Determine the [X, Y] coordinate at the center of the cell enclosing the given text.  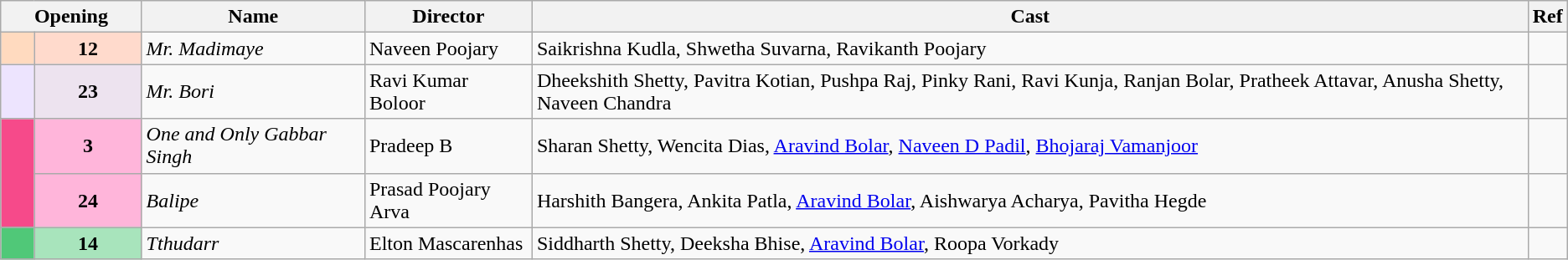
Sharan Shetty, Wencita Dias, Aravind Bolar, Naveen D Padil, Bhojaraj Vamanjoor [1030, 145]
Pradeep B [448, 145]
Opening [71, 17]
12 [88, 48]
24 [88, 201]
Balipe [253, 201]
Mr. Madimaye [253, 48]
23 [88, 92]
Ravi Kumar Boloor [448, 92]
Director [448, 17]
Elton Mascarenhas [448, 243]
Prasad Poojary Arva [448, 201]
Cast [1030, 17]
Mr. Bori [253, 92]
Saikrishna Kudla, Shwetha Suvarna, Ravikanth Poojary [1030, 48]
Dheekshith Shetty, Pavitra Kotian, Pushpa Raj, Pinky Rani, Ravi Kunja, Ranjan Bolar, Pratheek Attavar, Anusha Shetty, Naveen Chandra [1030, 92]
One and Only Gabbar Singh [253, 145]
3 [88, 145]
Siddharth Shetty, Deeksha Bhise, Aravind Bolar, Roopa Vorkady [1030, 243]
Harshith Bangera, Ankita Patla, Aravind Bolar, Aishwarya Acharya, Pavitha Hegde [1030, 201]
Name [253, 17]
Ref [1548, 17]
Tthudarr [253, 243]
Naveen Poojary [448, 48]
14 [88, 243]
